Determine the [X, Y] coordinate at the center of the cell enclosing the given text.  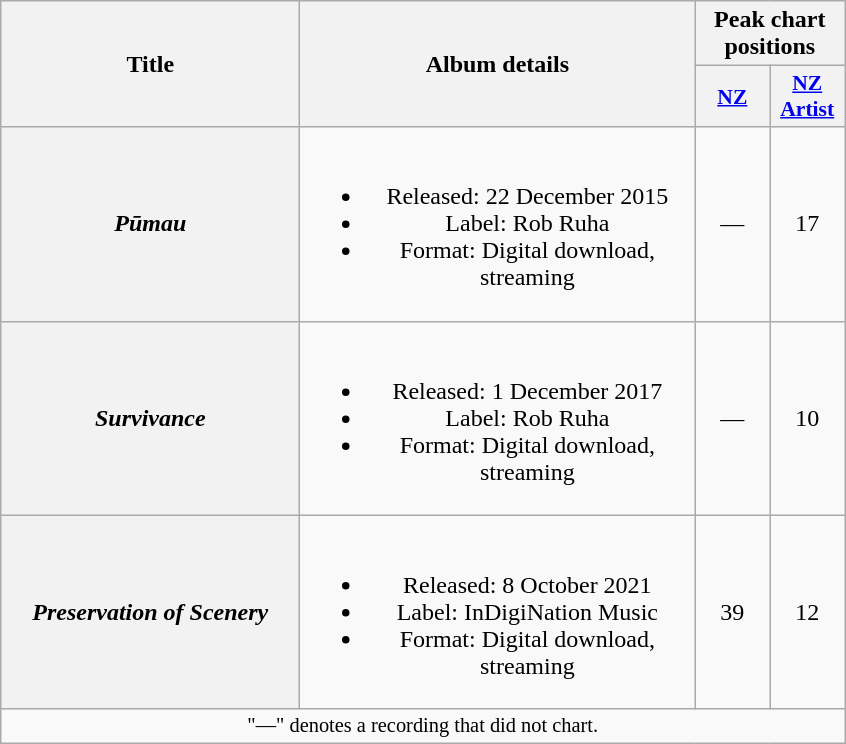
Album details [498, 64]
Peak chart positions [770, 34]
Released: 8 October 2021Label: InDigiNation MusicFormat: Digital download, streaming [498, 612]
17 [808, 224]
"—" denotes a recording that did not chart. [423, 726]
Released: 22 December 2015Label: Rob RuhaFormat: Digital download, streaming [498, 224]
Title [150, 64]
12 [808, 612]
Pūmau [150, 224]
39 [732, 612]
NZ [732, 96]
Released: 1 December 2017Label: Rob RuhaFormat: Digital download, streaming [498, 418]
NZArtist [808, 96]
Survivance [150, 418]
Preservation of Scenery [150, 612]
10 [808, 418]
